Capture the cell that displays the provided text and extract its [x, y] central coordinate. 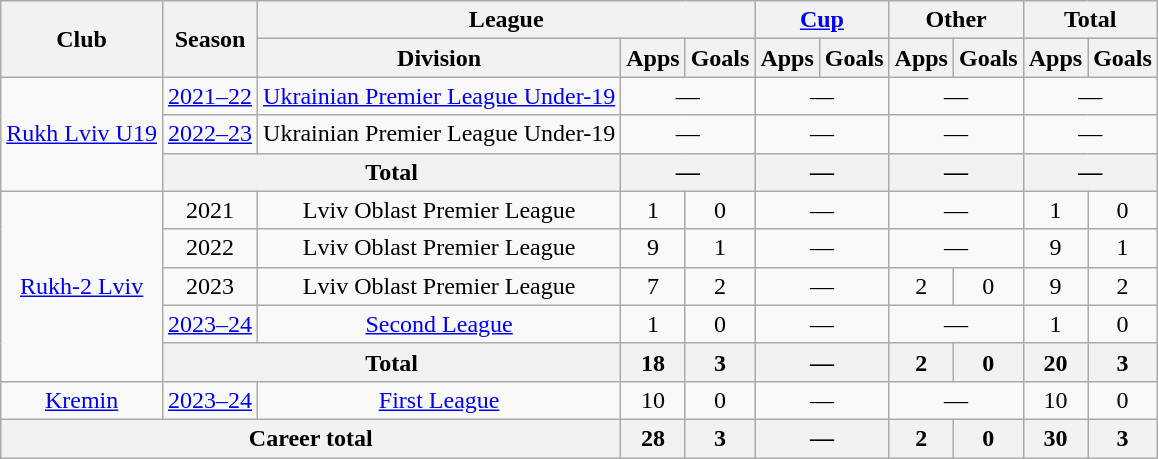
2022–23 [210, 134]
League [506, 20]
Other [956, 20]
Career total [311, 438]
First League [440, 400]
18 [653, 362]
Club [82, 39]
Division [440, 58]
2022 [210, 248]
Kremin [82, 400]
Cup [822, 20]
Rukh-2 Lviv [82, 286]
2023 [210, 286]
30 [1055, 438]
Rukh Lviv U19 [82, 134]
2021 [210, 210]
Season [210, 39]
Second League [440, 324]
28 [653, 438]
7 [653, 286]
20 [1055, 362]
2021–22 [210, 96]
